Identify which cell holds the provided text, then report its (X, Y) central coordinate. 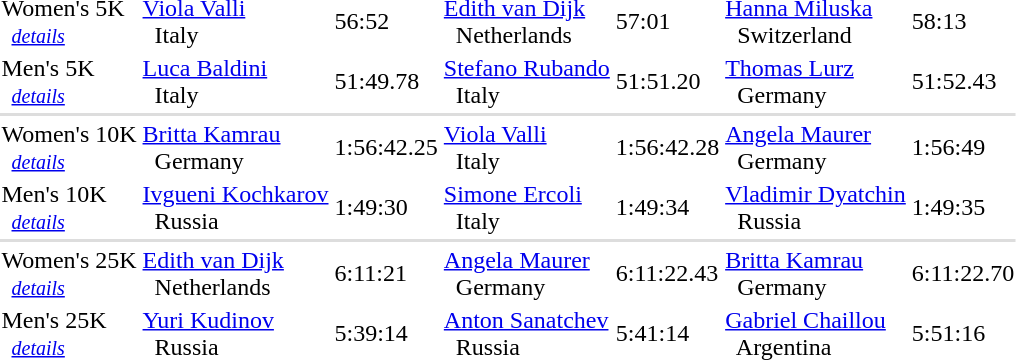
Women's 25K details (69, 274)
Vladimir Dyatchin Russia (816, 208)
Men's 5K details (69, 82)
Edith van Dijk Netherlands (236, 274)
Viola Valli Italy (526, 148)
1:49:30 (386, 208)
6:11:22.70 (962, 274)
1:56:49 (962, 148)
1:56:42.28 (667, 148)
Luca Baldini Italy (236, 82)
Thomas Lurz Germany (816, 82)
Ivgueni Kochkarov Russia (236, 208)
6:11:21 (386, 274)
51:49.78 (386, 82)
51:52.43 (962, 82)
Simone Ercoli Italy (526, 208)
6:11:22.43 (667, 274)
1:56:42.25 (386, 148)
1:49:35 (962, 208)
Women's 10K details (69, 148)
1:49:34 (667, 208)
Men's 10K details (69, 208)
51:51.20 (667, 82)
Stefano Rubando Italy (526, 82)
